From the cell containing the given text, extract its center point as [X, Y] coordinate. 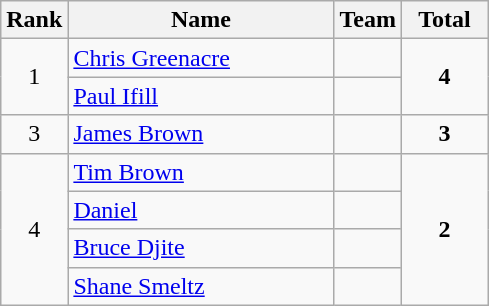
Bruce Djite [201, 248]
Tim Brown [201, 172]
Paul Ifill [201, 96]
Chris Greenacre [201, 58]
2 [444, 229]
Total [444, 20]
James Brown [201, 134]
Team [368, 20]
Shane Smeltz [201, 286]
1 [34, 77]
Rank [34, 20]
Name [201, 20]
Daniel [201, 210]
